Return the [X, Y] coordinate for the center point of the cell that contains the specified text.  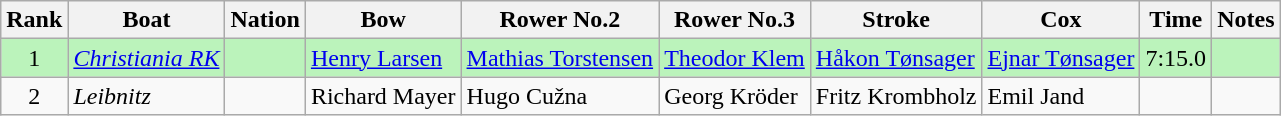
Hugo Cužna [560, 96]
Emil Jand [1061, 96]
Bow [383, 20]
Time [1176, 20]
Christiania RK [146, 58]
Leibnitz [146, 96]
Georg Kröder [735, 96]
2 [34, 96]
Rower No.2 [560, 20]
Rower No.3 [735, 20]
7:15.0 [1176, 58]
Stroke [896, 20]
Richard Mayer [383, 96]
Henry Larsen [383, 58]
Rank [34, 20]
1 [34, 58]
Mathias Torstensen [560, 58]
Nation [265, 20]
Cox [1061, 20]
Fritz Krombholz [896, 96]
Håkon Tønsager [896, 58]
Notes [1246, 20]
Ejnar Tønsager [1061, 58]
Boat [146, 20]
Theodor Klem [735, 58]
